Extract the (x, y) coordinate from the center of the cell holding the provided text.  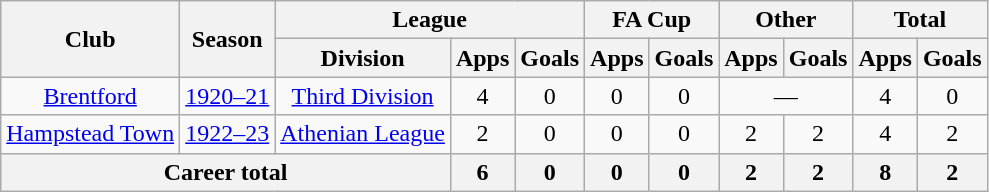
Athenian League (363, 134)
Hampstead Town (90, 134)
1922–23 (228, 134)
Other (786, 20)
6 (482, 172)
1920–21 (228, 96)
League (430, 20)
Total (920, 20)
Third Division (363, 96)
Division (363, 58)
Career total (226, 172)
— (786, 96)
Season (228, 39)
FA Cup (652, 20)
8 (885, 172)
Brentford (90, 96)
Club (90, 39)
